Provide the [x, y] coordinate of the cell's center where the given text is located.  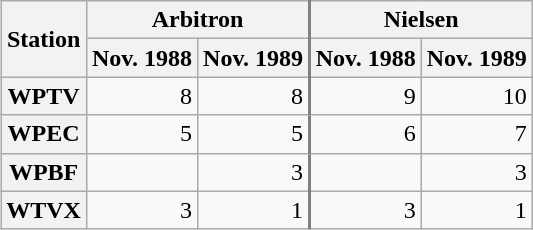
6 [365, 134]
7 [476, 134]
Arbitron [198, 20]
WPBF [44, 172]
WPEC [44, 134]
Station [44, 39]
WTVX [44, 210]
Nielsen [420, 20]
WPTV [44, 96]
9 [365, 96]
10 [476, 96]
